Return the (x, y) coordinate for the center point of the cell that contains the specified text.  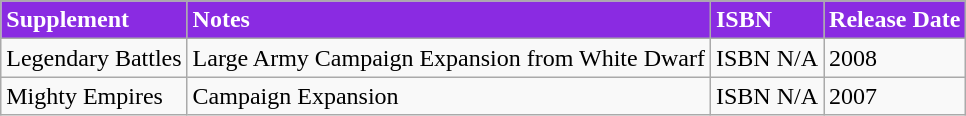
ISBN (766, 20)
Large Army Campaign Expansion from White Dwarf (448, 58)
Legendary Battles (94, 58)
Notes (448, 20)
Supplement (94, 20)
Campaign Expansion (448, 96)
2008 (895, 58)
Mighty Empires (94, 96)
Release Date (895, 20)
2007 (895, 96)
